Scan for the cell matching the given text and deliver its [x, y] coordinate at center. 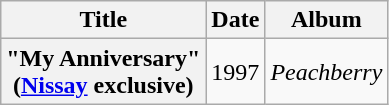
Date [236, 20]
Album [326, 20]
"My Anniversary"(Nissay exclusive) [104, 72]
1997 [236, 72]
Peachberry [326, 72]
Title [104, 20]
